Pinpoint the cell where the given text exists, returning its (x, y) midpoint coordinate. 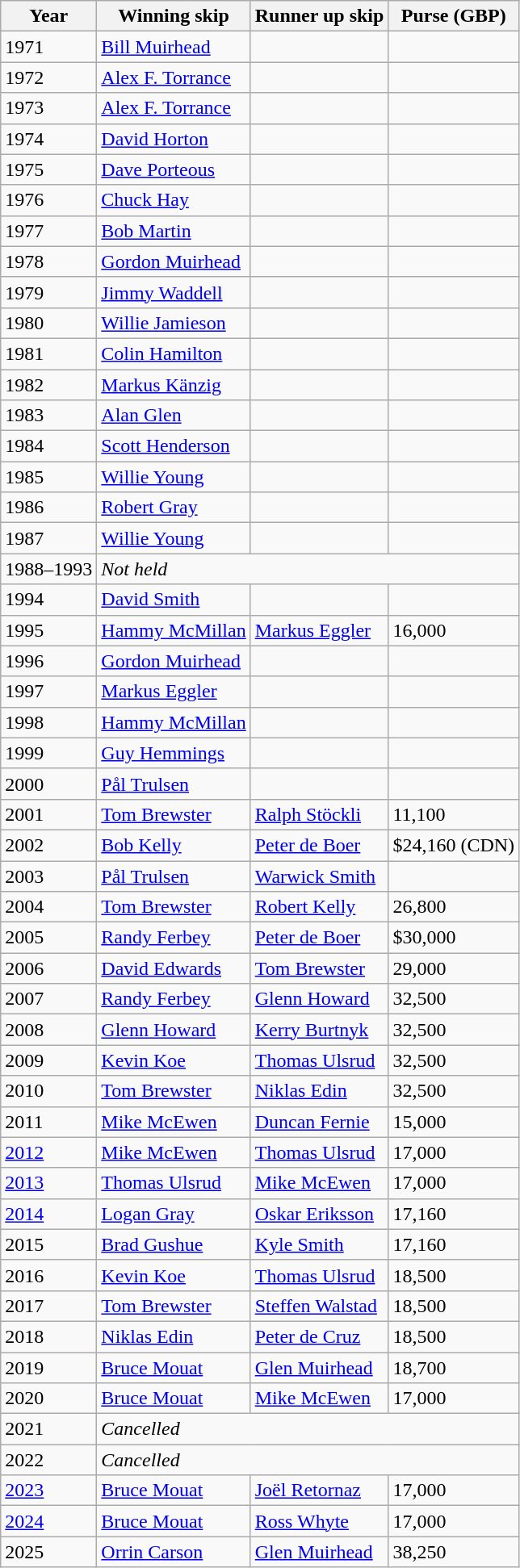
1973 (48, 108)
2010 (48, 1091)
Runner up skip (320, 16)
Ralph Stöckli (320, 814)
1972 (48, 77)
Robert Gray (174, 508)
Duncan Fernie (320, 1122)
$24,160 (CDN) (454, 845)
11,100 (454, 814)
Chuck Hay (174, 200)
Steffen Walstad (320, 1306)
1995 (48, 630)
Ross Whyte (320, 1521)
Dave Porteous (174, 169)
2004 (48, 907)
Willie Jamieson (174, 323)
1997 (48, 692)
Scott Henderson (174, 446)
1988–1993 (48, 569)
2015 (48, 1244)
Robert Kelly (320, 907)
2019 (48, 1368)
Year (48, 16)
2007 (48, 999)
1981 (48, 353)
2023 (48, 1491)
2016 (48, 1275)
1999 (48, 753)
David Horton (174, 139)
2018 (48, 1336)
2002 (48, 845)
1978 (48, 261)
Oskar Eriksson (320, 1214)
Purse (GBP) (454, 16)
1982 (48, 385)
2024 (48, 1521)
Bob Martin (174, 231)
Kyle Smith (320, 1244)
2009 (48, 1060)
2014 (48, 1214)
2005 (48, 938)
1976 (48, 200)
1998 (48, 722)
1983 (48, 416)
29,000 (454, 968)
Orrin Carson (174, 1552)
2025 (48, 1552)
1979 (48, 292)
2020 (48, 1399)
Not held (308, 569)
$30,000 (454, 938)
Colin Hamilton (174, 353)
2000 (48, 784)
Alan Glen (174, 416)
Logan Gray (174, 1214)
1985 (48, 477)
Markus Känzig (174, 385)
2008 (48, 1030)
1977 (48, 231)
16,000 (454, 630)
2022 (48, 1460)
Winning skip (174, 16)
Peter de Cruz (320, 1336)
15,000 (454, 1122)
1975 (48, 169)
2017 (48, 1306)
2001 (48, 814)
2006 (48, 968)
Bill Muirhead (174, 47)
1971 (48, 47)
38,250 (454, 1552)
1974 (48, 139)
Kerry Burtnyk (320, 1030)
2021 (48, 1429)
1986 (48, 508)
1996 (48, 661)
Guy Hemmings (174, 753)
Jimmy Waddell (174, 292)
David Edwards (174, 968)
2003 (48, 876)
1980 (48, 323)
Joël Retornaz (320, 1491)
David Smith (174, 600)
1994 (48, 600)
Bob Kelly (174, 845)
2011 (48, 1122)
2012 (48, 1152)
26,800 (454, 907)
1984 (48, 446)
2013 (48, 1183)
18,700 (454, 1368)
Warwick Smith (320, 876)
Brad Gushue (174, 1244)
1987 (48, 538)
